Find where the given text appears and provide that cell's center as (X, Y) coordinate. 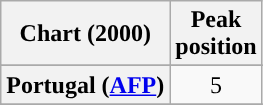
Peakposition (216, 34)
Chart (2000) (86, 34)
Portugal (AFP) (86, 85)
5 (216, 85)
